Scan for the cell matching the given text and deliver its [X, Y] coordinate at center. 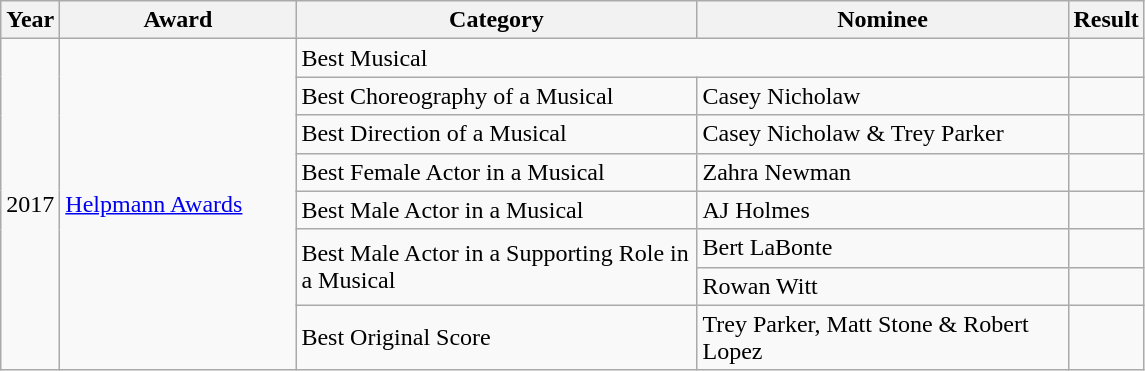
Best Female Actor in a Musical [496, 172]
2017 [30, 205]
Nominee [882, 20]
Result [1106, 20]
Best Choreography of a Musical [496, 96]
Best Male Actor in a Supporting Role in a Musical [496, 267]
Casey Nicholaw & Trey Parker [882, 134]
Best Male Actor in a Musical [496, 210]
Rowan Witt [882, 286]
Zahra Newman [882, 172]
Trey Parker, Matt Stone & Robert Lopez [882, 338]
Year [30, 20]
AJ Holmes [882, 210]
Casey Nicholaw [882, 96]
Best Direction of a Musical [496, 134]
Bert LaBonte [882, 248]
Helpmann Awards [178, 205]
Best Musical [682, 58]
Award [178, 20]
Best Original Score [496, 338]
Category [496, 20]
